Return the (X, Y) coordinate for the center point of the cell that contains the specified text.  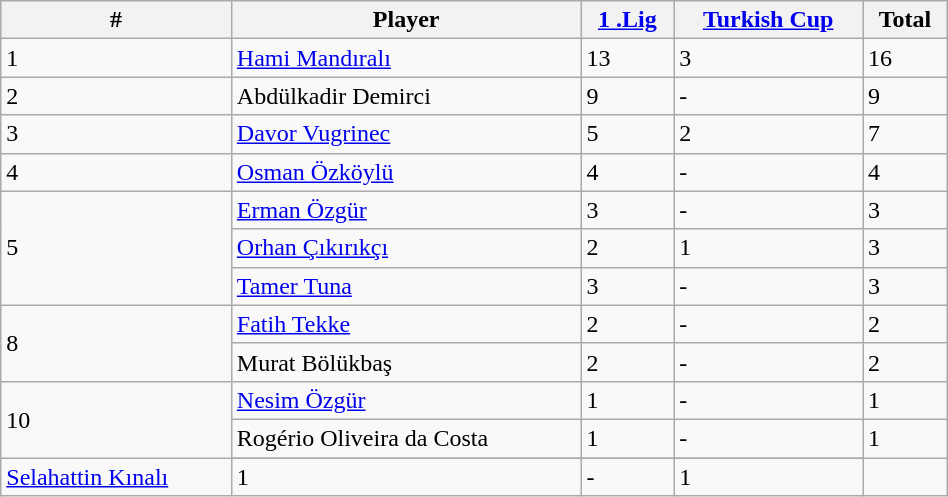
Murat Bölükbaş (406, 362)
Hami Mandıralı (406, 58)
Rogério Oliveira da Costa (406, 438)
Player (406, 20)
Osman Özköylü (406, 172)
Tamer Tuna (406, 286)
Abdülkadir Demirci (406, 96)
8 (116, 343)
Orhan Çıkırıkçı (406, 248)
Fatih Tekke (406, 324)
Turkish Cup (768, 20)
7 (906, 134)
Nesim Özgür (406, 400)
13 (628, 58)
# (116, 20)
Erman Özgür (406, 210)
10 (116, 419)
16 (906, 58)
1 .Lig (628, 20)
Selahattin Kınalı (116, 477)
Davor Vugrinec (406, 134)
Total (906, 20)
